Scan for the cell matching the given text and deliver its (x, y) coordinate at center. 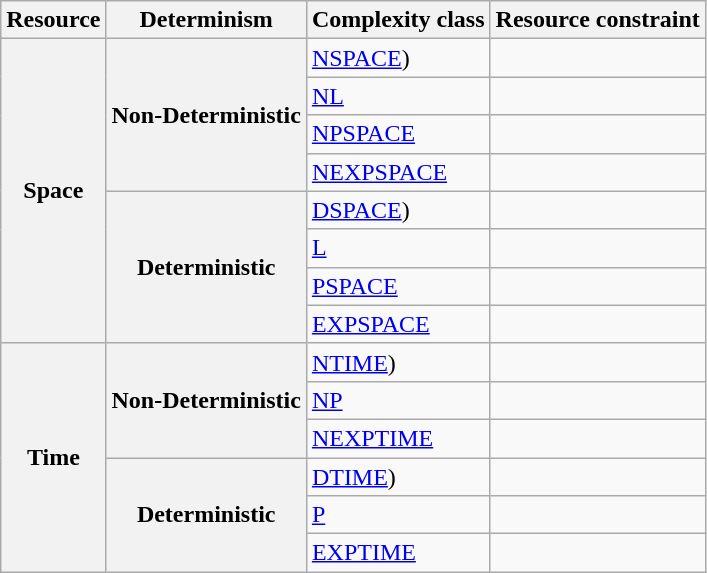
NEXPTIME (398, 438)
Space (54, 191)
EXPTIME (398, 553)
PSPACE (398, 286)
NTIME) (398, 362)
Complexity class (398, 20)
NEXPSPACE (398, 172)
L (398, 248)
NP (398, 400)
Resource (54, 20)
NL (398, 96)
NPSPACE (398, 134)
EXPSPACE (398, 324)
P (398, 515)
DSPACE) (398, 210)
Time (54, 457)
Determinism (206, 20)
NSPACE) (398, 58)
DTIME) (398, 477)
Resource constraint (598, 20)
